From the cell containing the given text, extract its center point as [x, y] coordinate. 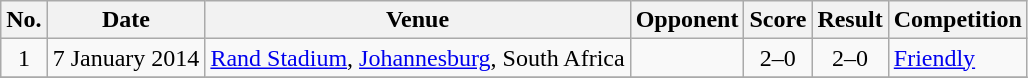
Score [778, 20]
Result [850, 20]
No. [24, 20]
Opponent [687, 20]
Venue [418, 20]
7 January 2014 [126, 58]
1 [24, 58]
Competition [958, 20]
Rand Stadium, Johannesburg, South Africa [418, 58]
Friendly [958, 58]
Date [126, 20]
